From the cell containing the given text, extract its center point as [x, y] coordinate. 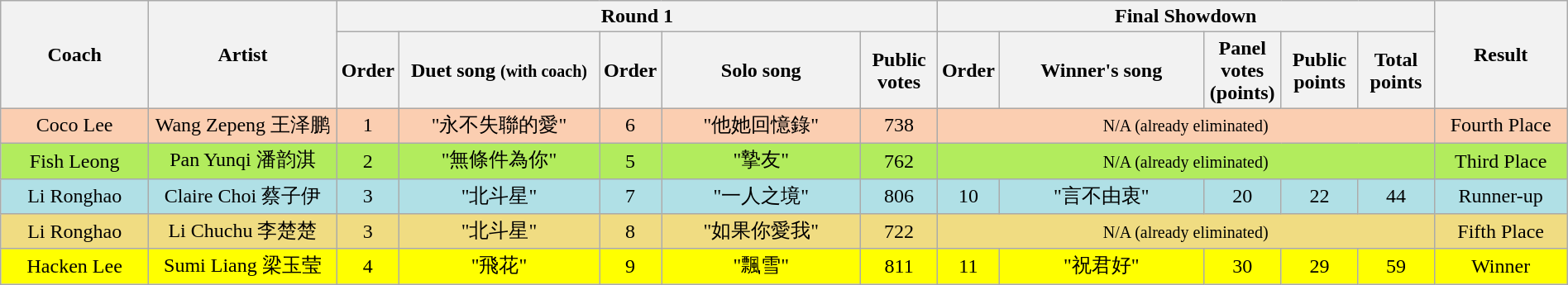
Panel votes (points) [1242, 70]
Fifth Place [1500, 231]
738 [900, 126]
8 [630, 231]
Solo song [761, 70]
Li Chuchu 李楚楚 [243, 231]
Public votes [900, 70]
806 [900, 197]
7 [630, 197]
30 [1242, 266]
Duet song (with coach) [499, 70]
762 [900, 160]
Fourth Place [1500, 126]
"如果你愛我" [761, 231]
Winner [1500, 266]
"飛花" [499, 266]
9 [630, 266]
6 [630, 126]
Total points [1396, 70]
Claire Choi 蔡子伊 [243, 197]
Result [1500, 55]
"飄雪" [761, 266]
1 [367, 126]
Third Place [1500, 160]
2 [367, 160]
Pan Yunqi 潘韵淇 [243, 160]
"他她回憶錄" [761, 126]
"永不失聯的愛" [499, 126]
29 [1320, 266]
59 [1396, 266]
"摯友" [761, 160]
Wang Zepeng 王泽鹏 [243, 126]
5 [630, 160]
Final Showdown [1186, 17]
20 [1242, 197]
Coco Lee [74, 126]
Winner's song [1102, 70]
722 [900, 231]
Artist [243, 55]
Runner-up [1500, 197]
Public points [1320, 70]
"無條件為你" [499, 160]
811 [900, 266]
10 [968, 197]
4 [367, 266]
Coach [74, 55]
Fish Leong [74, 160]
11 [968, 266]
"言不由衷" [1102, 197]
"祝君好" [1102, 266]
Round 1 [637, 17]
22 [1320, 197]
"一人之境" [761, 197]
44 [1396, 197]
Hacken Lee [74, 266]
Sumi Liang 梁玉莹 [243, 266]
